Provide the (x, y) coordinate of the cell's center where the given text is located.  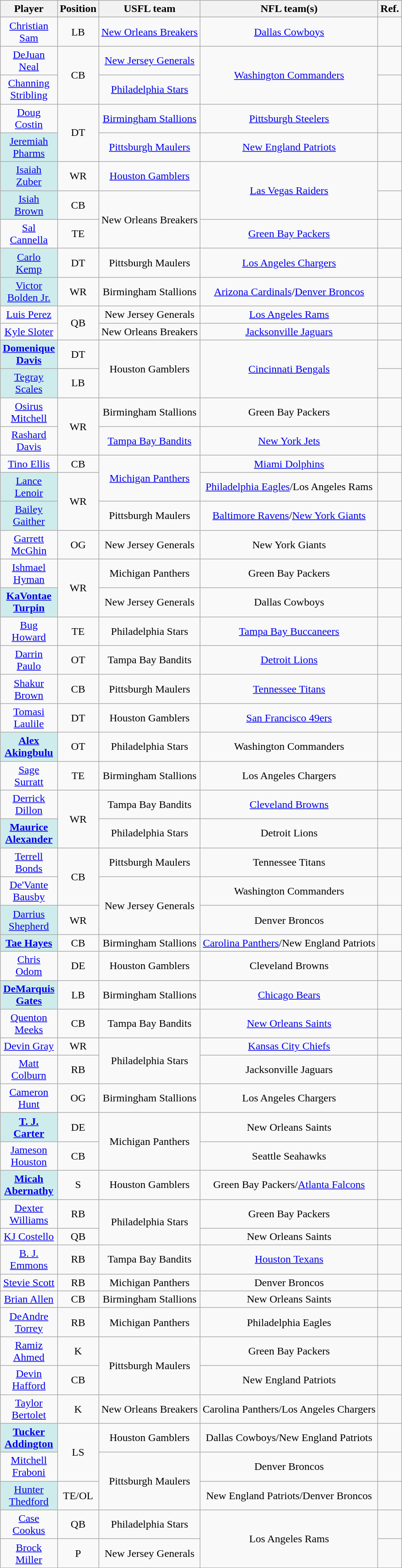
Jeremiah Pharms (29, 147)
B. J. Emmons (29, 1260)
New York Giants (289, 544)
Isaiah Zuber (29, 176)
Channing Stribling (29, 90)
Tegray Scales (29, 384)
USFL team (150, 9)
DeMarquis Gates (29, 994)
Dallas Cowboys/New England Patriots (289, 1437)
Devin Gray (29, 1046)
Bailey Gaither (29, 516)
Taylor Bertolet (29, 1409)
Tino Ellis (29, 464)
Brock Miller (29, 1553)
Brian Allen (29, 1299)
LS (78, 1452)
T. J. Carter (29, 1127)
KaVontae Turpin (29, 602)
Domenique Davis (29, 354)
Matt Colburn (29, 1069)
Doug Costin (29, 118)
Tomasi Laulile (29, 717)
Ishmael Hyman (29, 574)
Mitchell Fraboni (29, 1467)
Tae Hayes (29, 943)
Darrius Shepherd (29, 920)
Rashard Davis (29, 441)
Tucker Addington (29, 1437)
Seattle Seahawks (289, 1156)
Jameson Houston (29, 1156)
New England Patriots/Denver Broncos (289, 1495)
Micah Abernathy (29, 1184)
Carolina Panthers/Los Angeles Chargers (289, 1409)
Terrell Bonds (29, 862)
Chris Odom (29, 966)
S (78, 1184)
Miami Dolphins (289, 464)
Houston Texans (289, 1260)
Darrin Paulo (29, 660)
New York Jets (289, 441)
Bug Howard (29, 631)
DeAndre Torrey (29, 1322)
Hunter Thedford (29, 1495)
P (78, 1553)
Kyle Sloter (29, 332)
Victor Bolden Jr. (29, 291)
Philadelphia Eagles (289, 1322)
Arizona Cardinals/Denver Broncos (289, 291)
KJ Costello (29, 1237)
Kansas City Chiefs (289, 1046)
Tampa Bay Buccaneers (289, 631)
Las Vegas Raiders (289, 190)
Sal Cannella (29, 234)
De'Vante Bausby (29, 891)
Pittsburgh Steelers (289, 118)
Quenton Meeks (29, 1024)
Christian Sam (29, 32)
Cameron Hunt (29, 1098)
Dexter Williams (29, 1214)
Devin Hafford (29, 1380)
Baltimore Ravens/New York Giants (289, 516)
Alex Akingbulu (29, 747)
Player (29, 9)
Luis Perez (29, 314)
Carlo Kemp (29, 263)
Carolina Panthers/New England Patriots (289, 943)
Shakur Brown (29, 689)
Osirus Mitchell (29, 412)
Stevie Scott (29, 1283)
Ramiz Ahmed (29, 1351)
Sage Surratt (29, 775)
Ref. (390, 9)
San Francisco 49ers (289, 717)
DeJuan Neal (29, 60)
Lance Lenoir (29, 487)
Maurice Alexander (29, 834)
Cincinnati Bengals (289, 369)
Green Bay Packers/Atlanta Falcons (289, 1184)
Case Cookus (29, 1524)
Garrett McGhin (29, 544)
Derrick Dillon (29, 804)
TE/OL (78, 1495)
Philadelphia Eagles/Los Angeles Rams (289, 487)
Position (78, 9)
NFL team(s) (289, 9)
Isiah Brown (29, 205)
Chicago Bears (289, 994)
